From the cell containing the given text, extract its center point as (x, y) coordinate. 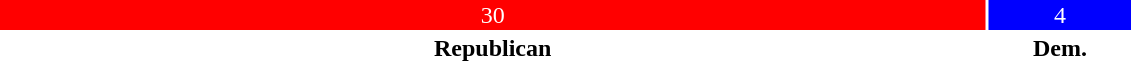
30 (492, 15)
4 (1060, 15)
